Search for the cell housing the specified text and yield its [x, y] center coordinate. 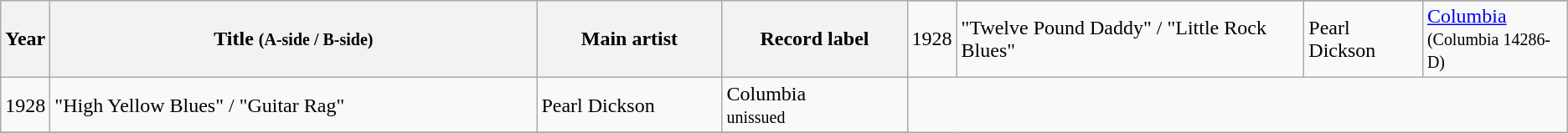
"Twelve Pound Daddy" / "Little Rock Blues" [1131, 39]
"High Yellow Blues" / "Guitar Rag" [293, 105]
Title (A-side / B-side) [293, 39]
Record label [814, 39]
Year [25, 39]
Columbiaunissued [814, 105]
Main artist [630, 39]
Columbia(Columbia 14286-D) [1494, 39]
